From the cell containing the given text, extract its center point as [x, y] coordinate. 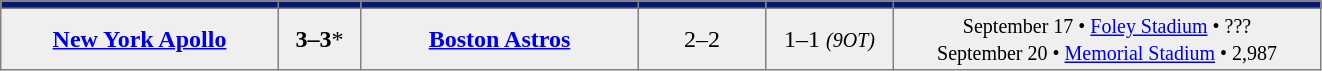
New York Apollo [140, 39]
3–3* [319, 39]
Boston Astros [500, 39]
1–1 (9OT) [830, 39]
September 17 • Foley Stadium • ???September 20 • Memorial Stadium • 2,987 [1107, 39]
2–2 [702, 39]
